From the cell containing the given text, extract its center point as (x, y) coordinate. 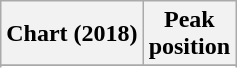
Peakposition (189, 34)
Chart (2018) (72, 34)
